Output the (x, y) coordinate of the center of the cell containing the given text.  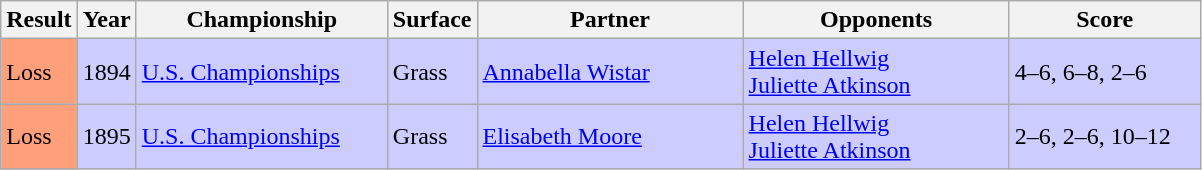
Result (39, 20)
Partner (610, 20)
4–6, 6–8, 2–6 (1104, 72)
Year (106, 20)
Championship (262, 20)
Annabella Wistar (610, 72)
Surface (432, 20)
2–6, 2–6, 10–12 (1104, 136)
Elisabeth Moore (610, 136)
1895 (106, 136)
Score (1104, 20)
1894 (106, 72)
Opponents (876, 20)
